Locate the cell with the specified text and output its [X, Y] center coordinate. 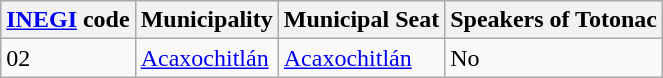
No [554, 58]
INEGI code [68, 20]
Speakers of Totonac [554, 20]
Municipality [206, 20]
02 [68, 58]
Municipal Seat [361, 20]
